Scan for the cell matching the given text and deliver its (x, y) coordinate at center. 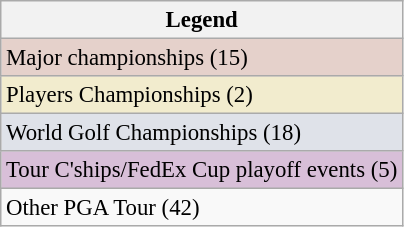
Players Championships (2) (202, 95)
Other PGA Tour (42) (202, 208)
Major championships (15) (202, 58)
World Golf Championships (18) (202, 133)
Tour C'ships/FedEx Cup playoff events (5) (202, 170)
Legend (202, 20)
